From the cell containing the given text, extract its center point as [x, y] coordinate. 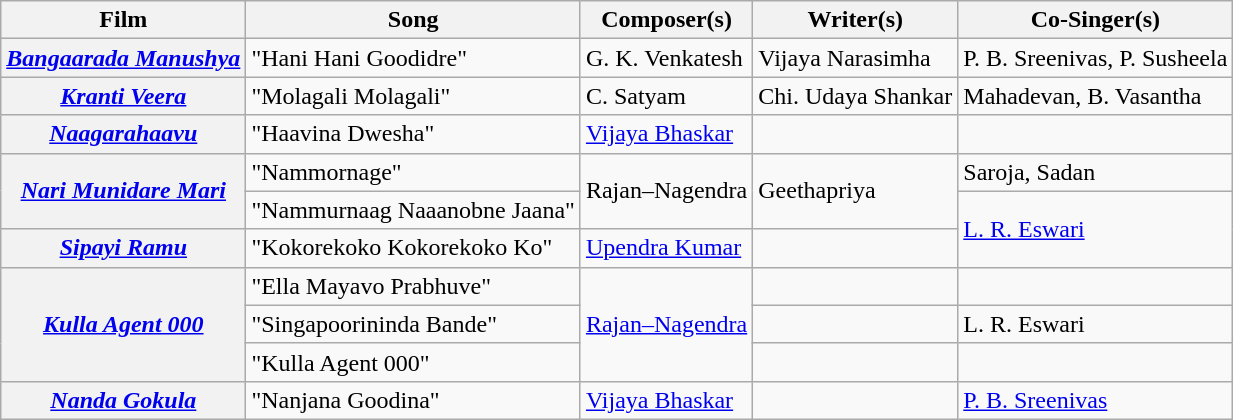
Co-Singer(s) [1096, 20]
Writer(s) [856, 20]
Bangaarada Manushya [124, 58]
Upendra Kumar [666, 248]
Saroja, Sadan [1096, 172]
"Nammurnaag Naaanobne Jaana" [414, 210]
P. B. Sreenivas, P. Susheela [1096, 58]
Composer(s) [666, 20]
"Kulla Agent 000" [414, 362]
"Nammornage" [414, 172]
"Molagali Molagali" [414, 96]
"Haavina Dwesha" [414, 134]
Naagarahaavu [124, 134]
Sipayi Ramu [124, 248]
G. K. Venkatesh [666, 58]
"Ella Mayavo Prabhuve" [414, 286]
P. B. Sreenivas [1096, 400]
"Kokorekoko Kokorekoko Ko" [414, 248]
Vijaya Narasimha [856, 58]
Kranti Veera [124, 96]
Nanda Gokula [124, 400]
"Singapoorininda Bande" [414, 324]
Song [414, 20]
Geethapriya [856, 191]
"Nanjana Goodina" [414, 400]
Film [124, 20]
Mahadevan, B. Vasantha [1096, 96]
"Hani Hani Goodidre" [414, 58]
Chi. Udaya Shankar [856, 96]
Nari Munidare Mari [124, 191]
Kulla Agent 000 [124, 324]
C. Satyam [666, 96]
